Return the (x, y) coordinate for the center point of the cell that contains the specified text.  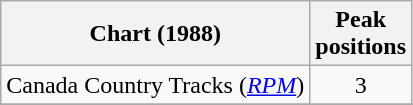
Peakpositions (361, 34)
3 (361, 85)
Chart (1988) (156, 34)
Canada Country Tracks (RPM) (156, 85)
